Return (X, Y) of the center of cell containing provided text 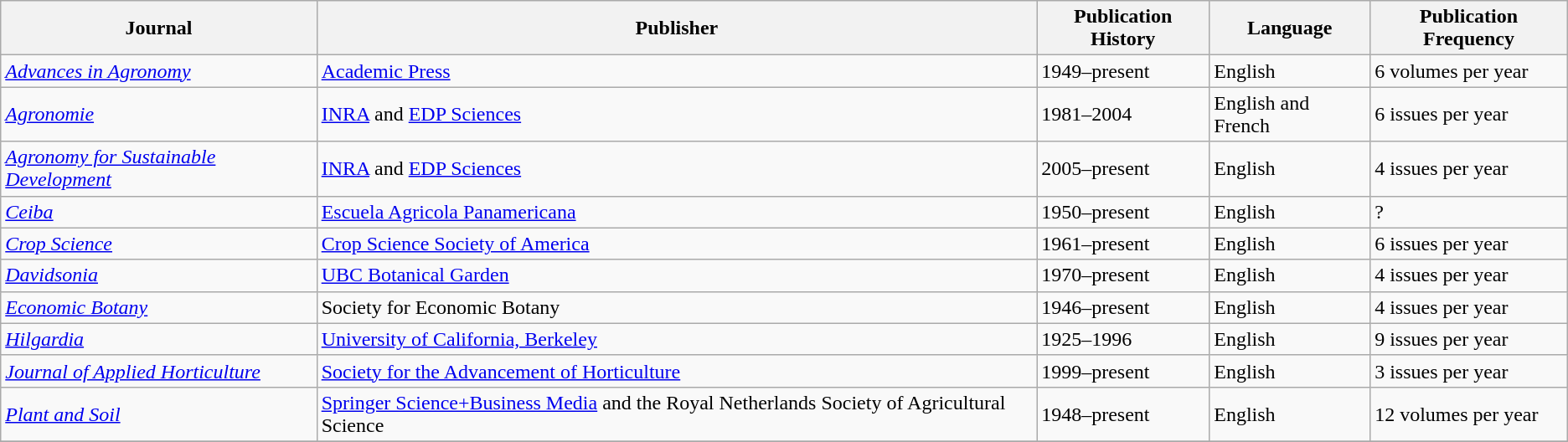
6 volumes per year (1469, 71)
Escuela Agricola Panamericana (677, 212)
Publication History (1123, 28)
Economic Botany (159, 307)
English and French (1290, 114)
? (1469, 212)
Ceiba (159, 212)
Publication Frequency (1469, 28)
Crop Science (159, 244)
Publisher (677, 28)
Springer Science+Business Media and the Royal Netherlands Society of Agricultural Science (677, 414)
Academic Press (677, 71)
1970–present (1123, 275)
Journal (159, 28)
Agronomy for Sustainable Development (159, 169)
1925–1996 (1123, 339)
1950–present (1123, 212)
3 issues per year (1469, 371)
2005–present (1123, 169)
Journal of Applied Horticulture (159, 371)
UBC Botanical Garden (677, 275)
9 issues per year (1469, 339)
1961–present (1123, 244)
Society for the Advancement of Horticulture (677, 371)
Plant and Soil (159, 414)
12 volumes per year (1469, 414)
Davidsonia (159, 275)
Hilgardia (159, 339)
Society for Economic Botany (677, 307)
1981–2004 (1123, 114)
Agronomie (159, 114)
University of California, Berkeley (677, 339)
1946–present (1123, 307)
1948–present (1123, 414)
1949–present (1123, 71)
Language (1290, 28)
Crop Science Society of America (677, 244)
Advances in Agronomy (159, 71)
1999–present (1123, 371)
